Output the (X, Y) coordinate of the center of the cell containing the given text.  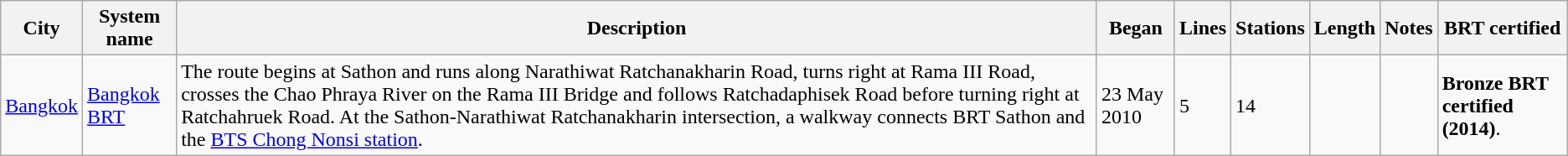
Began (1136, 29)
14 (1271, 106)
Bronze BRT certified (2014). (1503, 106)
23 May 2010 (1136, 106)
Lines (1203, 29)
Bangkok BRT (129, 106)
Stations (1271, 29)
5 (1203, 106)
System name (129, 29)
Notes (1409, 29)
Length (1344, 29)
Description (637, 29)
City (42, 29)
BRT certified (1503, 29)
Bangkok (42, 106)
